Return (x, y) of the center of cell containing provided text 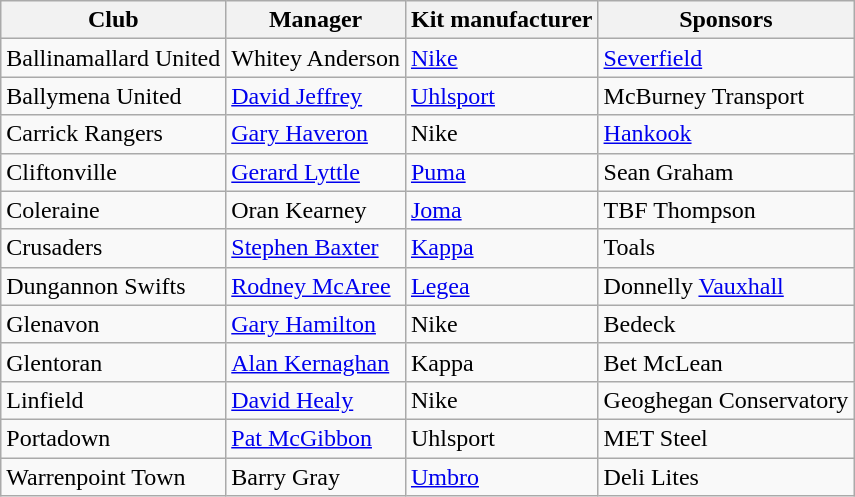
McBurney Transport (726, 96)
Oran Kearney (316, 210)
Puma (502, 172)
TBF Thompson (726, 210)
MET Steel (726, 438)
Bet McLean (726, 362)
Gary Hamilton (316, 324)
Bedeck (726, 324)
Portadown (114, 438)
Glentoran (114, 362)
Gerard Lyttle (316, 172)
Kit manufacturer (502, 20)
Severfield (726, 58)
Pat McGibbon (316, 438)
Coleraine (114, 210)
Rodney McAree (316, 286)
Umbro (502, 477)
Cliftonville (114, 172)
Hankook (726, 134)
Warrenpoint Town (114, 477)
Glenavon (114, 324)
David Jeffrey (316, 96)
Toals (726, 248)
Legea (502, 286)
Geoghegan Conservatory (726, 400)
Linfield (114, 400)
Gary Haveron (316, 134)
Sponsors (726, 20)
Club (114, 20)
Ballymena United (114, 96)
Stephen Baxter (316, 248)
Carrick Rangers (114, 134)
Alan Kernaghan (316, 362)
Barry Gray (316, 477)
Whitey Anderson (316, 58)
David Healy (316, 400)
Donnelly Vauxhall (726, 286)
Joma (502, 210)
Deli Lites (726, 477)
Crusaders (114, 248)
Manager (316, 20)
Sean Graham (726, 172)
Dungannon Swifts (114, 286)
Ballinamallard United (114, 58)
